Detect which cell encompasses the target text, then output its (x, y) center coordinate. 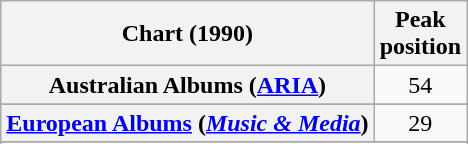
29 (420, 123)
European Albums (Music & Media) (188, 123)
Chart (1990) (188, 34)
Peakposition (420, 34)
Australian Albums (ARIA) (188, 85)
54 (420, 85)
